From the cell containing the given text, extract its center point as [x, y] coordinate. 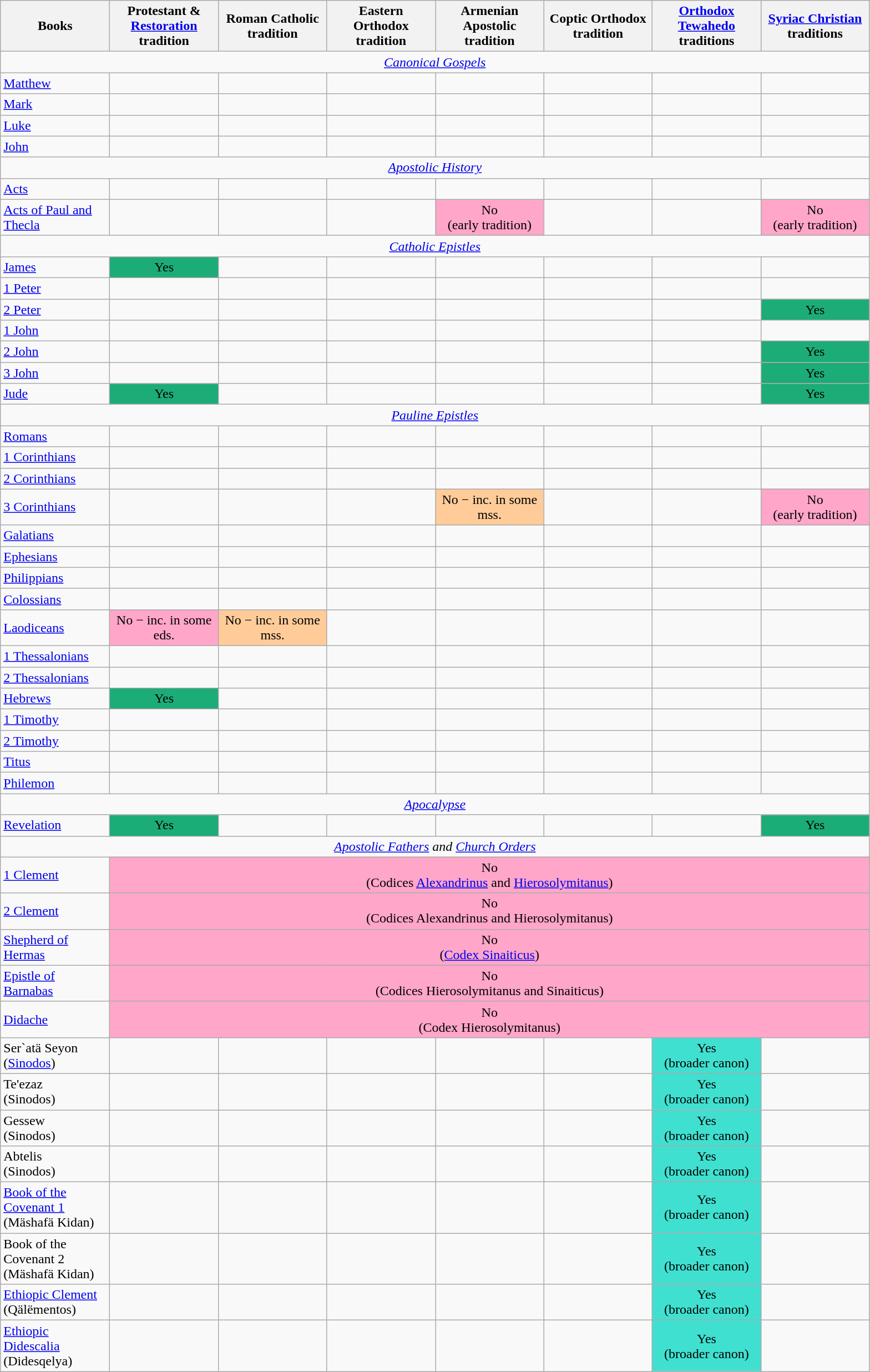
Book of theCovenant 2(Mäshafä Kidan) [55, 1259]
Jude [55, 394]
John [55, 147]
Book of theCovenant 1(Mäshafä Kidan) [55, 1208]
Books [55, 26]
Roman Catholic tradition [272, 26]
Eastern Orthodox tradition [381, 26]
Apostolic History [435, 168]
Romans [55, 436]
Canonical Gospels [435, 62]
Ser`atä Seyon(Sinodos) [55, 1056]
No(Codex Hierosolymitanus) [489, 1019]
Ethiopic Clement(Qälëmentos) [55, 1302]
Te'ezaz(Sinodos) [55, 1091]
James [55, 267]
Hebrews [55, 699]
Pauline Epistles [435, 415]
2 Timothy [55, 741]
Shepherd of Hermas [55, 947]
Apocalypse [435, 804]
1 Peter [55, 288]
Protestant & Restoration tradition [164, 26]
Apostolic Fathers and Church Orders [435, 846]
Didache [55, 1019]
Armenian Apostolic tradition [489, 26]
1 John [55, 331]
Acts [55, 189]
Colossians [55, 599]
2 Peter [55, 309]
No − inc. in some eds. [164, 627]
Titus [55, 762]
2 John [55, 352]
2 Clement [55, 911]
Laodiceans [55, 627]
Syriac Christian traditions [815, 26]
Mark [55, 104]
3 John [55, 373]
Philemon [55, 783]
1 Timothy [55, 720]
Galatians [55, 536]
Catholic Epistles [435, 246]
Acts of Paul and Thecla [55, 218]
Gessew(Sinodos) [55, 1128]
Ephesians [55, 557]
2 Corinthians [55, 478]
Orthodox Tewahedo traditions [707, 26]
Coptic Orthodox tradition [598, 26]
1 Clement [55, 875]
Abtelis(Sinodos) [55, 1164]
3 Corinthians [55, 507]
Ethiopic Didescalia(Didesqelya) [55, 1346]
Epistle of Barnabas [55, 983]
No(Codex Sinaiticus) [489, 947]
Luke [55, 125]
Philippians [55, 578]
2 Thessalonians [55, 678]
Revelation [55, 825]
No(Codices Hierosolymitanus and Sinaiticus) [489, 983]
Matthew [55, 83]
1 Corinthians [55, 457]
1 Thessalonians [55, 656]
